Extract the [x, y] coordinate from the center of the cell holding the provided text.  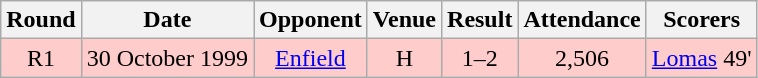
Lomas 49' [702, 58]
Round [41, 20]
1–2 [480, 58]
H [404, 58]
Attendance [582, 20]
2,506 [582, 58]
Scorers [702, 20]
Result [480, 20]
R1 [41, 58]
Date [167, 20]
Venue [404, 20]
Enfield [311, 58]
Opponent [311, 20]
30 October 1999 [167, 58]
